From the cell containing the given text, extract its center point as (x, y) coordinate. 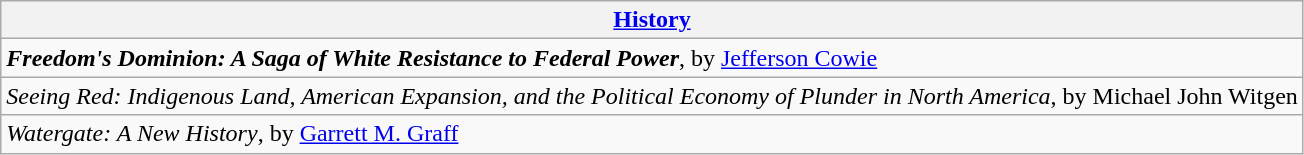
Watergate: A New History, by Garrett M. Graff (652, 134)
Seeing Red: Indigenous Land, American Expansion, and the Political Economy of Plunder in North America, by Michael John Witgen (652, 96)
History (652, 20)
Freedom's Dominion: A Saga of White Resistance to Federal Power, by Jefferson Cowie (652, 58)
